Determine the (x, y) coordinate at the center of the cell enclosing the given text.  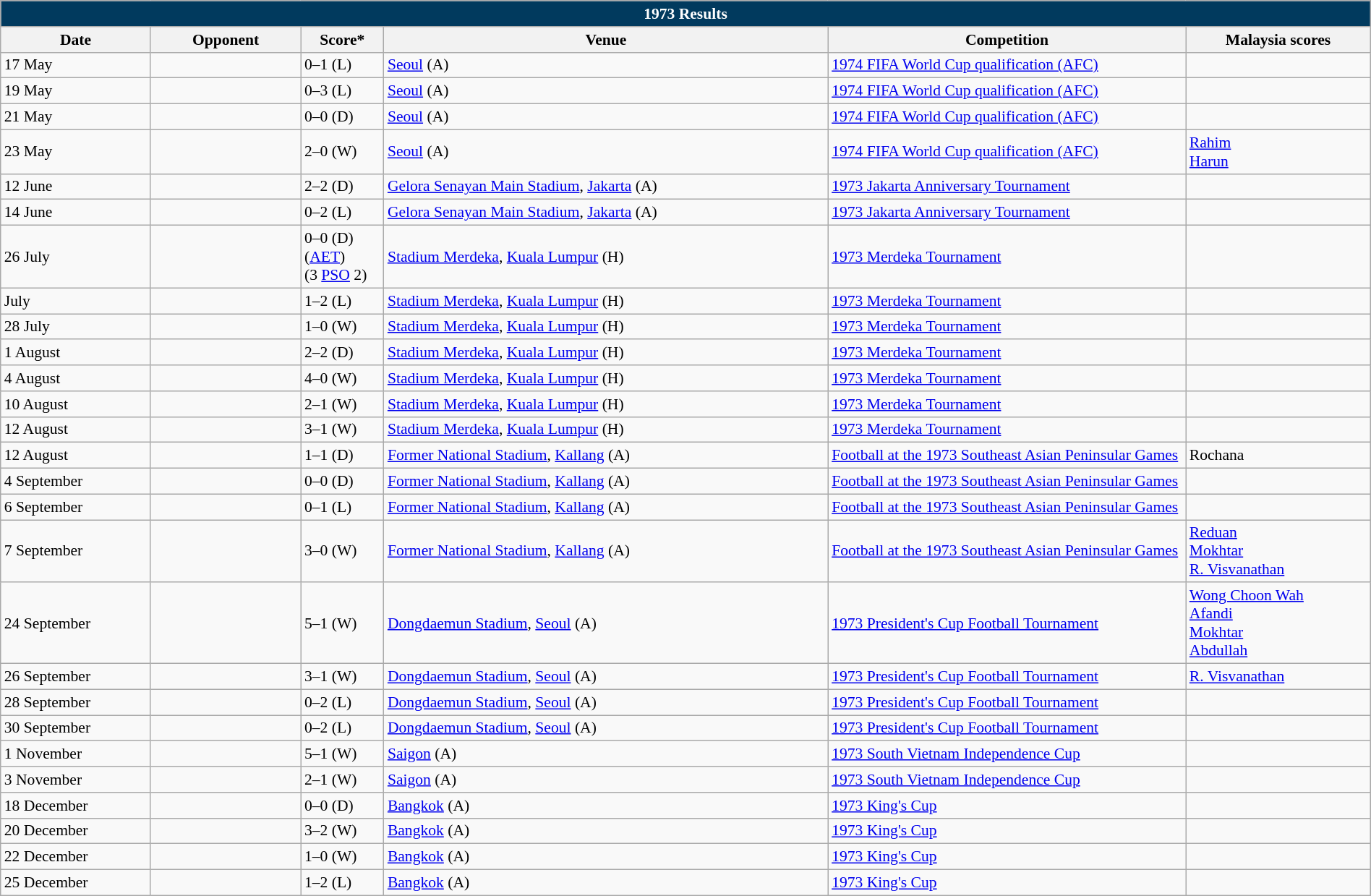
Competition (1007, 40)
30 September (76, 728)
Reduan Mokhtar R. Visvanathan (1278, 551)
1–1 (D) (343, 456)
4–0 (W) (343, 378)
Date (76, 40)
R. Visvanathan (1278, 677)
20 December (76, 831)
Malaysia scores (1278, 40)
18 December (76, 806)
Score* (343, 40)
19 May (76, 91)
10 August (76, 404)
Opponent (226, 40)
1973 Results (685, 14)
0–3 (L) (343, 91)
21 May (76, 117)
26 July (76, 257)
22 December (76, 857)
24 September (76, 623)
July (76, 301)
Rochana (1278, 456)
26 September (76, 677)
3 November (76, 780)
4 September (76, 482)
28 September (76, 702)
28 July (76, 327)
6 September (76, 507)
3–2 (W) (343, 831)
Rahim Harun (1278, 152)
1 November (76, 754)
Venue (606, 40)
3–0 (W) (343, 551)
Wong Choon Wah Afandi Mokhtar Abdullah (1278, 623)
17 May (76, 65)
0–0 (D) (AET)(3 PSO 2) (343, 257)
12 June (76, 187)
4 August (76, 378)
2–0 (W) (343, 152)
23 May (76, 152)
25 December (76, 883)
7 September (76, 551)
1 August (76, 353)
14 June (76, 213)
